From the cell containing the given text, extract its center point as [x, y] coordinate. 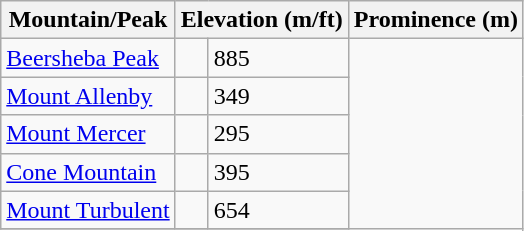
395 [278, 172]
Mountain/Peak [88, 20]
295 [278, 134]
Mount Turbulent [88, 210]
Mount Mercer [88, 134]
Prominence (m) [436, 20]
Cone Mountain [88, 172]
Mount Allenby [88, 96]
885 [278, 58]
Elevation (m/ft) [262, 20]
349 [278, 96]
654 [278, 210]
Beersheba Peak [88, 58]
